Determine the (x, y) coordinate at the center of the cell enclosing the given text.  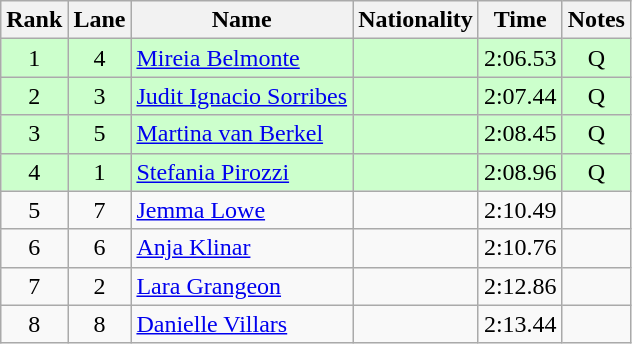
Lane (100, 20)
Judit Ignacio Sorribes (242, 96)
Time (520, 20)
2:06.53 (520, 58)
Rank (34, 20)
Martina van Berkel (242, 134)
2:13.44 (520, 324)
Anja Klinar (242, 248)
2:12.86 (520, 286)
2:08.96 (520, 172)
Name (242, 20)
2:08.45 (520, 134)
Stefania Pirozzi (242, 172)
Lara Grangeon (242, 286)
2:10.49 (520, 210)
Jemma Lowe (242, 210)
Nationality (416, 20)
Danielle Villars (242, 324)
2:10.76 (520, 248)
Mireia Belmonte (242, 58)
Notes (596, 20)
2:07.44 (520, 96)
